For the text-containing cell, return its midpoint in [x, y] coordinate format. 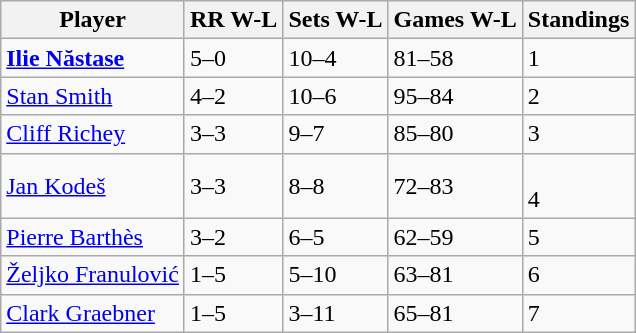
Sets W-L [336, 20]
6 [578, 275]
2 [578, 96]
RR W-L [233, 20]
Pierre Barthès [93, 237]
72–83 [455, 186]
Clark Graebner [93, 313]
85–80 [455, 134]
5–10 [336, 275]
4–2 [233, 96]
Cliff Richey [93, 134]
3 [578, 134]
3–11 [336, 313]
10–4 [336, 58]
9–7 [336, 134]
3–2 [233, 237]
8–8 [336, 186]
5 [578, 237]
Standings [578, 20]
Jan Kodeš [93, 186]
Games W-L [455, 20]
62–59 [455, 237]
6–5 [336, 237]
Ilie Năstase [93, 58]
63–81 [455, 275]
Željko Franulović [93, 275]
10–6 [336, 96]
95–84 [455, 96]
4 [578, 186]
81–58 [455, 58]
7 [578, 313]
Stan Smith [93, 96]
1 [578, 58]
5–0 [233, 58]
Player [93, 20]
65–81 [455, 313]
